Pinpoint the cell where the given text exists, returning its (x, y) midpoint coordinate. 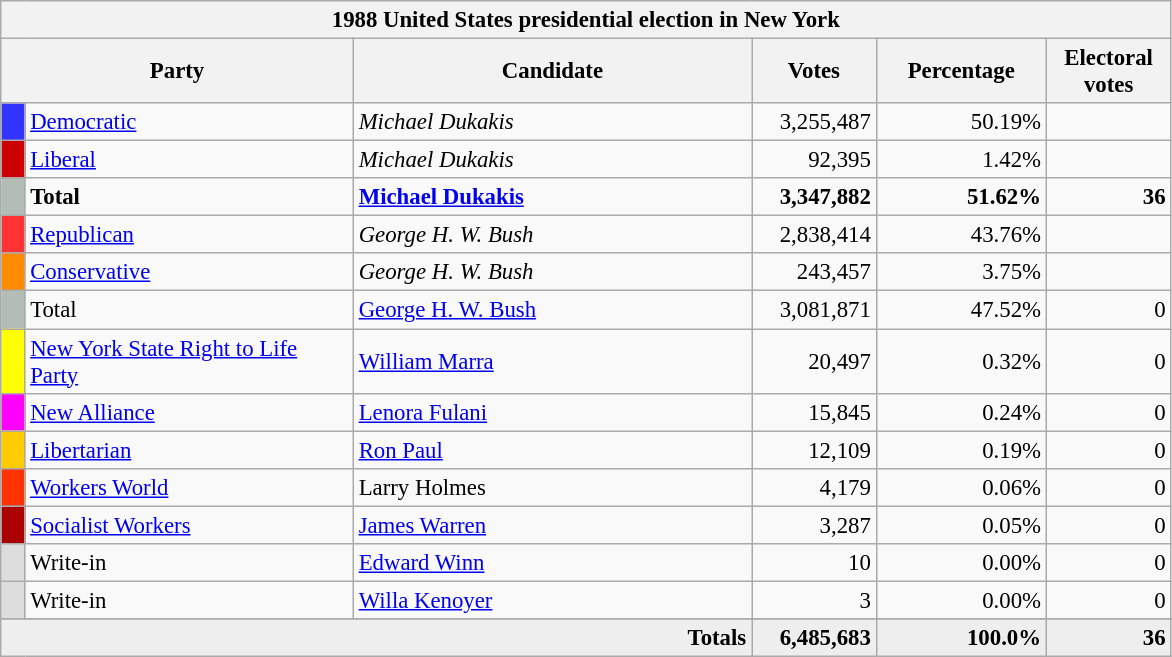
William Marra (552, 362)
47.52% (961, 310)
0.06% (961, 487)
Republican (189, 235)
Liberal (189, 160)
Totals (376, 638)
New Alliance (189, 412)
3,255,487 (814, 122)
0.19% (961, 450)
Edward Winn (552, 563)
James Warren (552, 525)
0.32% (961, 362)
2,838,414 (814, 235)
Socialist Workers (189, 525)
51.62% (961, 197)
1.42% (961, 160)
50.19% (961, 122)
0.24% (961, 412)
3.75% (961, 273)
Percentage (961, 72)
43.76% (961, 235)
4,179 (814, 487)
Votes (814, 72)
Democratic (189, 122)
3,081,871 (814, 310)
New York State Right to Life Party (189, 362)
Libertarian (189, 450)
100.0% (961, 638)
1988 United States presidential election in New York (586, 20)
Conservative (189, 273)
20,497 (814, 362)
Candidate (552, 72)
Party (178, 72)
Workers World (189, 487)
3,347,882 (814, 197)
6,485,683 (814, 638)
12,109 (814, 450)
10 (814, 563)
3 (814, 600)
Electoral votes (1108, 72)
Willa Kenoyer (552, 600)
15,845 (814, 412)
Lenora Fulani (552, 412)
92,395 (814, 160)
0.05% (961, 525)
Larry Holmes (552, 487)
Ron Paul (552, 450)
3,287 (814, 525)
243,457 (814, 273)
